Extract the (X, Y) coordinate from the center of the cell holding the provided text.  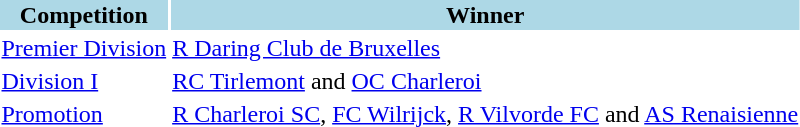
R Daring Club de Bruxelles (486, 48)
Competition (84, 15)
Division I (84, 81)
Winner (486, 15)
RC Tirlemont and OC Charleroi (486, 81)
Premier Division (84, 48)
